From the cell containing the given text, extract its center point as (X, Y) coordinate. 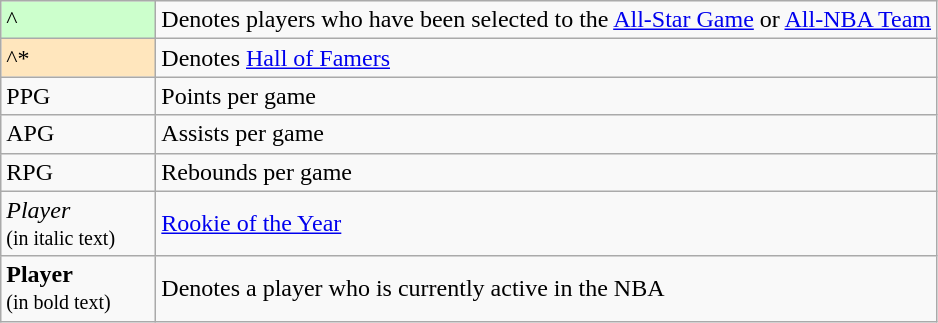
Denotes a player who is currently active in the NBA (546, 288)
Denotes players who have been selected to the All-Star Game or All-NBA Team (546, 20)
Assists per game (546, 134)
Points per game (546, 96)
Rebounds per game (546, 172)
^* (78, 58)
APG (78, 134)
Rookie of the Year (546, 224)
Denotes Hall of Famers (546, 58)
PPG (78, 96)
RPG (78, 172)
^ (78, 20)
Player(in bold text) (78, 288)
Player(in italic text) (78, 224)
